Capture the cell that displays the provided text and extract its (X, Y) central coordinate. 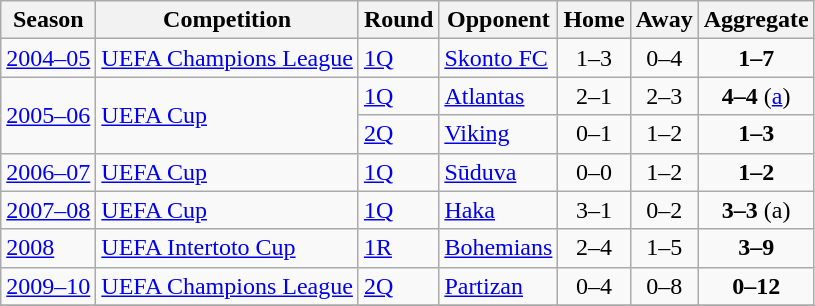
0–0 (594, 172)
Away (664, 20)
0–2 (664, 210)
1R (398, 248)
3–9 (756, 248)
0–1 (594, 134)
Aggregate (756, 20)
Home (594, 20)
2–1 (594, 96)
Haka (498, 210)
Round (398, 20)
Opponent (498, 20)
Sūduva (498, 172)
UEFA Intertoto Cup (228, 248)
0–12 (756, 286)
Season (48, 20)
Bohemians (498, 248)
3–3 (a) (756, 210)
4–4 (a) (756, 96)
2006–07 (48, 172)
2–3 (664, 96)
2005–06 (48, 115)
2004–05 (48, 58)
Viking (498, 134)
1–5 (664, 248)
2–4 (594, 248)
Competition (228, 20)
1–7 (756, 58)
2009–10 (48, 286)
Atlantas (498, 96)
Partizan (498, 286)
2007–08 (48, 210)
Skonto FC (498, 58)
0–8 (664, 286)
2008 (48, 248)
3–1 (594, 210)
